Extract the [X, Y] coordinate from the center of the cell holding the provided text.  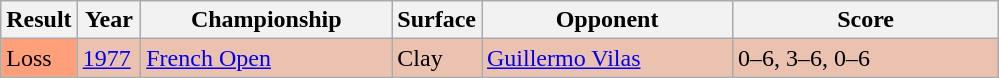
Result [39, 20]
French Open [266, 58]
Loss [39, 58]
Championship [266, 20]
Guillermo Vilas [608, 58]
Opponent [608, 20]
Score [866, 20]
Year [109, 20]
Clay [437, 58]
1977 [109, 58]
Surface [437, 20]
0–6, 3–6, 0–6 [866, 58]
